Locate the cell with the specified text and output its (X, Y) center coordinate. 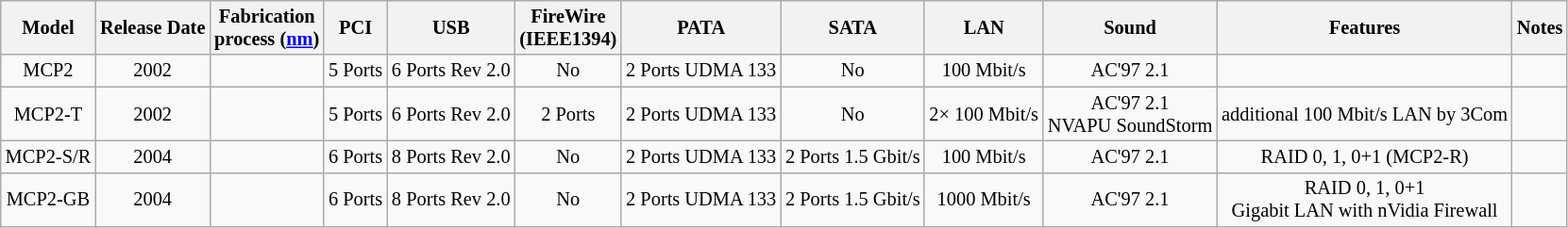
RAID 0, 1, 0+1Gigabit LAN with nVidia Firewall (1365, 200)
Release Date (153, 27)
PATA (700, 27)
2× 100 Mbit/s (984, 114)
RAID 0, 1, 0+1 (MCP2-R) (1365, 156)
MCP2-S/R (48, 156)
MCP2-T (48, 114)
Features (1365, 27)
Model (48, 27)
1000 Mbit/s (984, 200)
Notes (1540, 27)
2 Ports (568, 114)
SATA (852, 27)
Fabricationprocess (nm) (266, 27)
FireWire(IEEE1394) (568, 27)
Sound (1130, 27)
USB (451, 27)
LAN (984, 27)
MCP2-GB (48, 200)
additional 100 Mbit/s LAN by 3Com (1365, 114)
PCI (355, 27)
AC'97 2.1NVAPU SoundStorm (1130, 114)
MCP2 (48, 71)
